Scan for the cell matching the given text and deliver its [X, Y] coordinate at center. 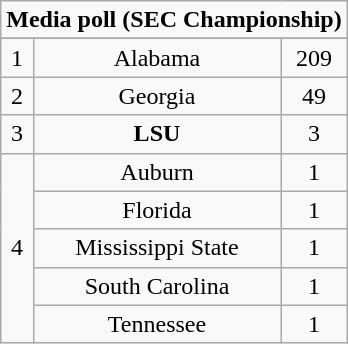
Florida [156, 210]
South Carolina [156, 286]
209 [314, 58]
Alabama [156, 58]
49 [314, 96]
Mississippi State [156, 248]
Auburn [156, 172]
Georgia [156, 96]
4 [18, 248]
2 [18, 96]
LSU [156, 134]
Tennessee [156, 324]
Media poll (SEC Championship) [174, 20]
